Search for the cell housing the specified text and yield its (x, y) center coordinate. 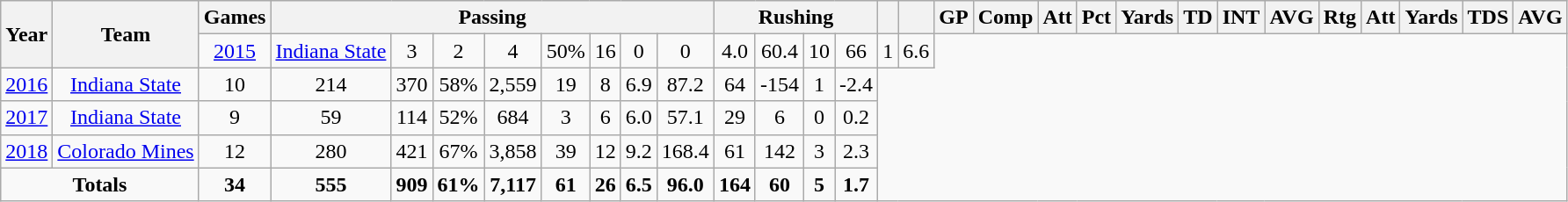
Games (235, 18)
2,559 (513, 84)
39 (566, 151)
4 (513, 51)
684 (513, 118)
57.1 (686, 118)
26 (605, 184)
GP (954, 18)
164 (735, 184)
TDS (1488, 18)
2016 (26, 84)
87.2 (686, 84)
Passing (492, 18)
60.4 (779, 51)
555 (330, 184)
421 (411, 151)
58% (459, 84)
8 (605, 84)
INT (1241, 18)
9 (235, 118)
96.0 (686, 184)
3,858 (513, 151)
5 (819, 184)
Rushing (795, 18)
6.9 (638, 84)
280 (330, 151)
0.2 (856, 118)
50% (566, 51)
2.3 (856, 151)
Colorado Mines (126, 151)
114 (411, 118)
59 (330, 118)
168.4 (686, 151)
Comp (1005, 18)
Pct (1096, 18)
60 (779, 184)
9.2 (638, 151)
52% (459, 118)
TD (1198, 18)
1.7 (856, 184)
34 (235, 184)
142 (779, 151)
6.5 (638, 184)
67% (459, 151)
7,117 (513, 184)
214 (330, 84)
19 (566, 84)
-154 (779, 84)
4.0 (735, 51)
2018 (26, 151)
2 (459, 51)
16 (605, 51)
66 (856, 51)
2015 (235, 51)
6.0 (638, 118)
Year (26, 34)
2017 (26, 118)
61% (459, 184)
Team (126, 34)
64 (735, 84)
370 (411, 84)
6.6 (916, 51)
-2.4 (856, 84)
Rtg (1339, 18)
29 (735, 118)
Totals (100, 184)
909 (411, 184)
